Output the [X, Y] coordinate of the center of the cell containing the given text.  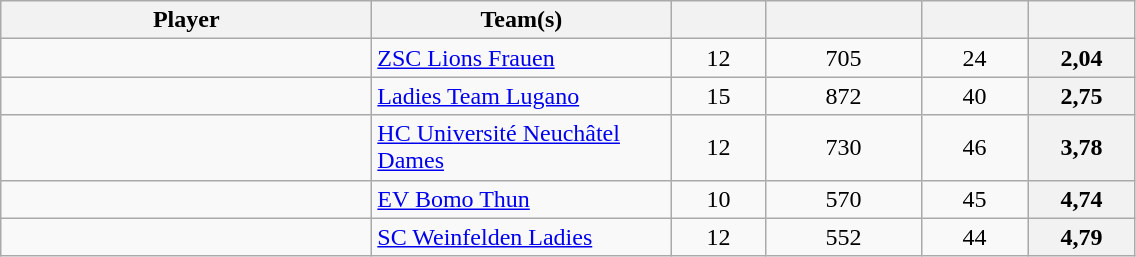
Ladies Team Lugano [522, 96]
ZSC Lions Frauen [522, 58]
45 [974, 199]
Player [186, 20]
872 [844, 96]
4,79 [1082, 237]
10 [718, 199]
570 [844, 199]
4,74 [1082, 199]
24 [974, 58]
EV Bomo Thun [522, 199]
730 [844, 148]
HC Université Neuchâtel Dames [522, 148]
Team(s) [522, 20]
705 [844, 58]
2,04 [1082, 58]
552 [844, 237]
2,75 [1082, 96]
SC Weinfelden Ladies [522, 237]
3,78 [1082, 148]
44 [974, 237]
46 [974, 148]
15 [718, 96]
40 [974, 96]
